Scan for the cell matching the given text and deliver its [x, y] coordinate at center. 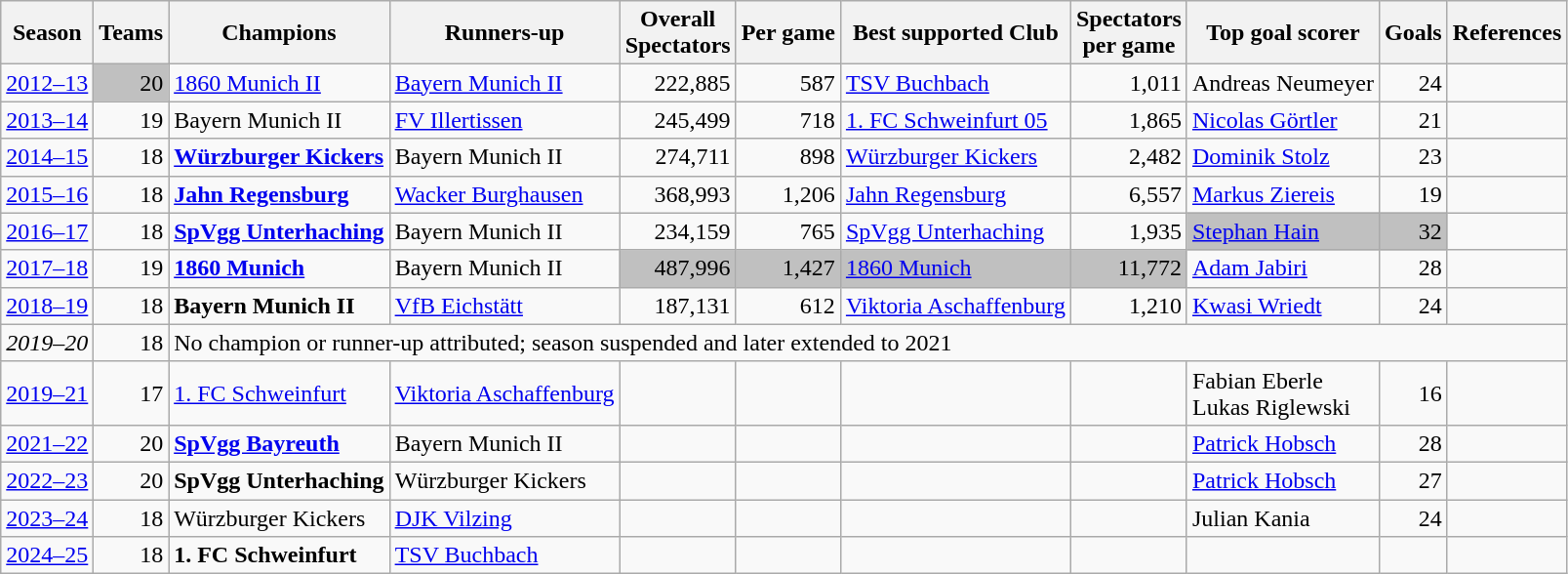
No champion or runner-up attributed; season suspended and later extended to 2021 [868, 343]
Dominik Stolz [1282, 157]
2024–25 [47, 555]
32 [1413, 231]
6,557 [1128, 194]
2013–14 [47, 120]
2019–21 [47, 392]
1,210 [1128, 306]
2023–24 [47, 518]
2017–18 [47, 268]
368,993 [677, 194]
1,206 [788, 194]
Best supported Club [955, 33]
Runners-up [504, 33]
Per game [788, 33]
Nicolas Görtler [1282, 120]
DJK Vilzing [504, 518]
487,996 [677, 268]
Goals [1413, 33]
11,772 [1128, 268]
17 [131, 392]
1860 Munich II [279, 83]
1,427 [788, 268]
23 [1413, 157]
2016–17 [47, 231]
SpVgg Bayreuth [279, 443]
Julian Kania [1282, 518]
Overall Spectators [677, 33]
FV Illertissen [504, 120]
2018–19 [47, 306]
VfB Eichstätt [504, 306]
References [1507, 33]
2019–20 [47, 343]
1,011 [1128, 83]
222,885 [677, 83]
187,131 [677, 306]
Fabian Eberle Lukas Riglewski [1282, 392]
2021–22 [47, 443]
245,499 [677, 120]
2022–23 [47, 480]
2014–15 [47, 157]
Top goal scorer [1282, 33]
718 [788, 120]
Season [47, 33]
765 [788, 231]
Champions [279, 33]
Teams [131, 33]
2015–16 [47, 194]
274,711 [677, 157]
Stephan Hain [1282, 231]
16 [1413, 392]
234,159 [677, 231]
Kwasi Wriedt [1282, 306]
587 [788, 83]
1,935 [1128, 231]
612 [788, 306]
21 [1413, 120]
Adam Jabiri [1282, 268]
898 [788, 157]
1. FC Schweinfurt 05 [955, 120]
2012–13 [47, 83]
Andreas Neumeyer [1282, 83]
Markus Ziereis [1282, 194]
Spectators per game [1128, 33]
2,482 [1128, 157]
1,865 [1128, 120]
Wacker Burghausen [504, 194]
27 [1413, 480]
